From the cell containing the given text, extract its center point as (X, Y) coordinate. 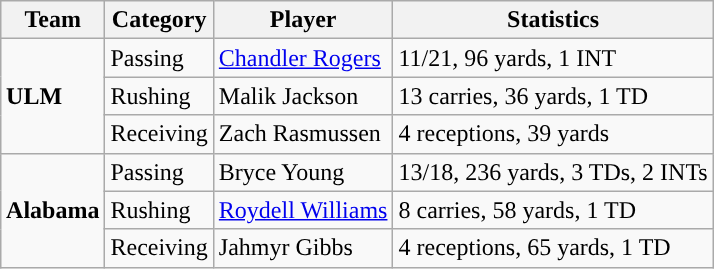
13 carries, 36 yards, 1 TD (553, 96)
Roydell Williams (303, 210)
Player (303, 20)
4 receptions, 39 yards (553, 134)
ULM (53, 96)
11/21, 96 yards, 1 INT (553, 58)
Chandler Rogers (303, 58)
Malik Jackson (303, 96)
8 carries, 58 yards, 1 TD (553, 210)
Category (159, 20)
Team (53, 20)
Alabama (53, 210)
13/18, 236 yards, 3 TDs, 2 INTs (553, 172)
Statistics (553, 20)
Bryce Young (303, 172)
4 receptions, 65 yards, 1 TD (553, 248)
Jahmyr Gibbs (303, 248)
Zach Rasmussen (303, 134)
